Extract the [X, Y] coordinate from the center of the cell holding the provided text.  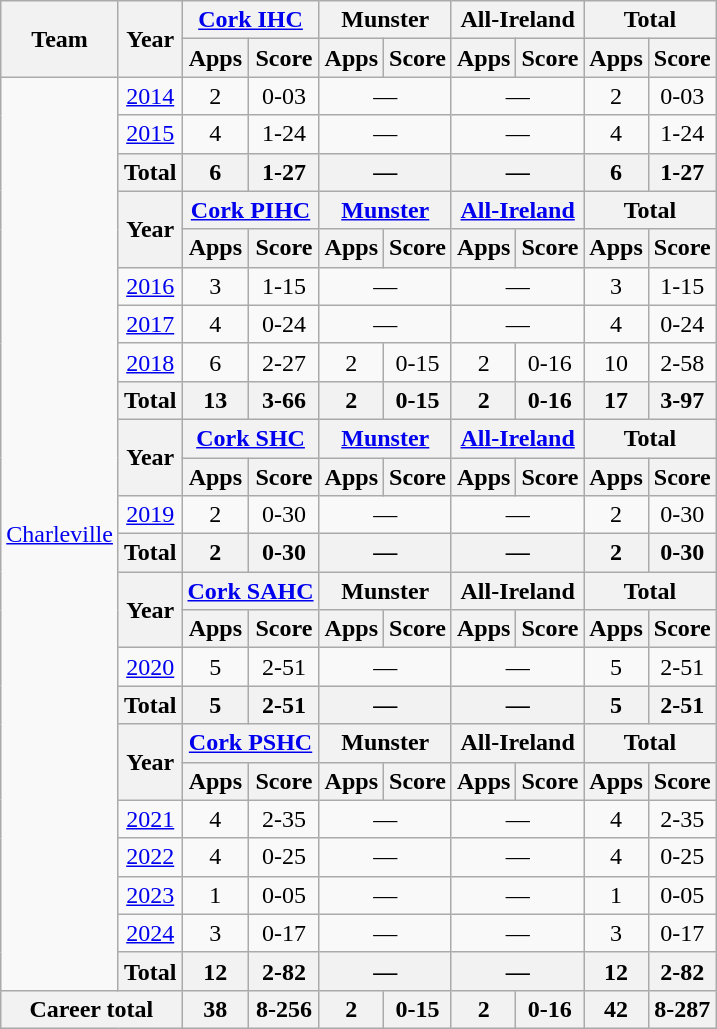
8-256 [284, 1009]
2016 [150, 286]
Cork SHC [250, 438]
2023 [150, 895]
3-97 [682, 400]
38 [216, 1009]
17 [616, 400]
42 [616, 1009]
2020 [150, 667]
Team [60, 39]
2022 [150, 857]
10 [616, 362]
8-287 [682, 1009]
2-27 [284, 362]
Career total [92, 1009]
2-58 [682, 362]
13 [216, 400]
2024 [150, 933]
Cork IHC [250, 20]
2018 [150, 362]
2014 [150, 96]
2019 [150, 515]
Cork PIHC [250, 210]
3-66 [284, 400]
Cork SAHC [250, 591]
2017 [150, 324]
2021 [150, 819]
2015 [150, 134]
Cork PSHC [250, 743]
Charleville [60, 534]
